For the text-containing cell, return its midpoint in [x, y] coordinate format. 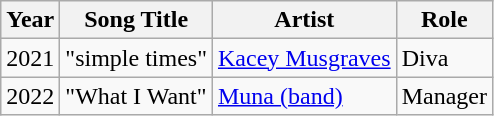
Manager [444, 96]
2021 [30, 58]
"What I Want" [136, 96]
2022 [30, 96]
Year [30, 20]
Muna (band) [304, 96]
"simple times" [136, 58]
Kacey Musgraves [304, 58]
Song Title [136, 20]
Role [444, 20]
Diva [444, 58]
Artist [304, 20]
